For the text-containing cell, return its midpoint in [x, y] coordinate format. 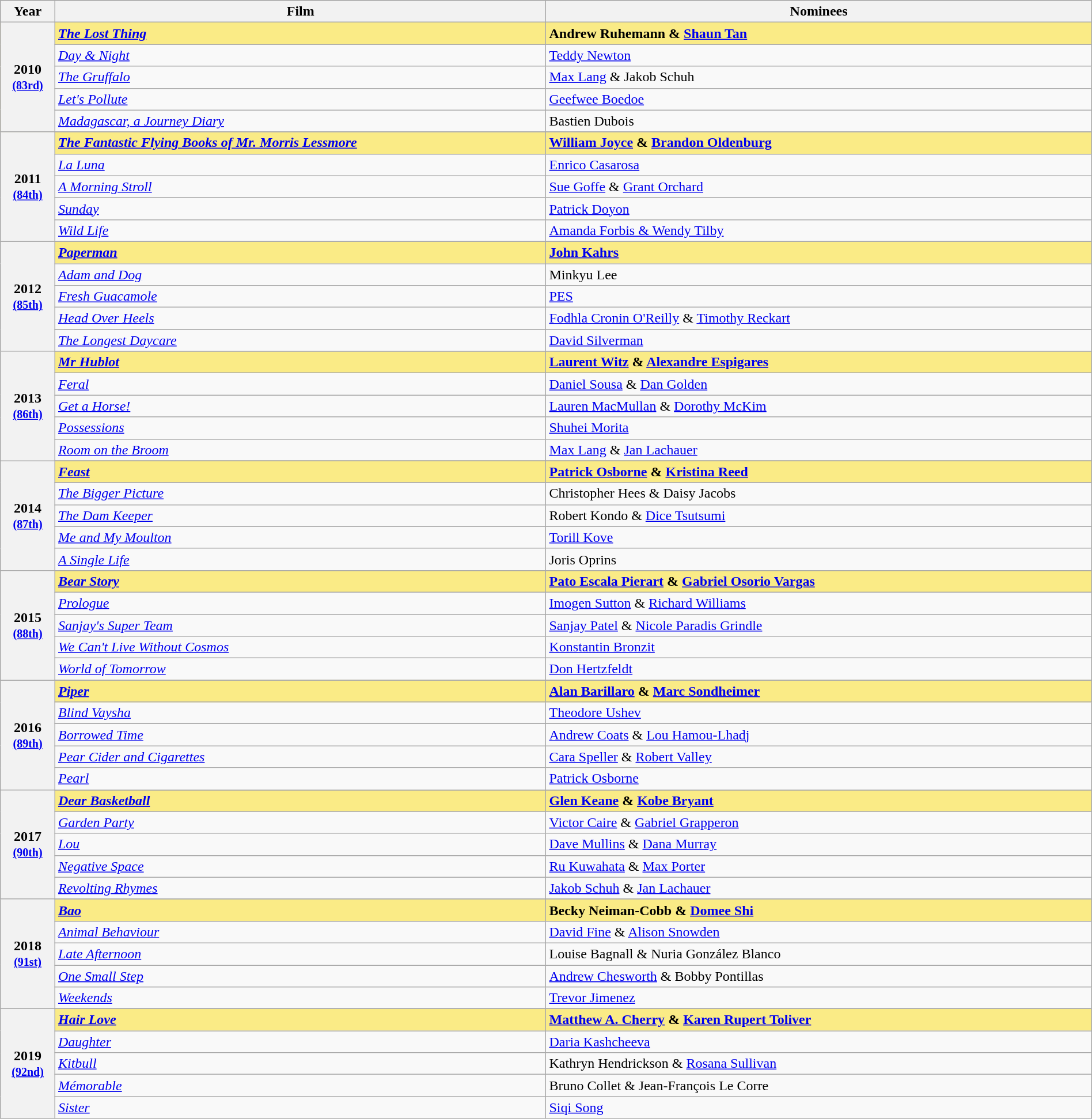
Don Hertzfeldt [819, 669]
Torill Kove [819, 537]
PES [819, 297]
2017(90th) [28, 844]
Garden Party [301, 822]
Jakob Schuh & Jan Lachauer [819, 888]
Siqi Song [819, 1107]
Patrick Doyon [819, 208]
Blind Vaysha [301, 713]
Sanjay's Super Team [301, 625]
2019(92nd) [28, 1064]
Dave Mullins & Dana Murray [819, 844]
Bastien Dubois [819, 121]
Bao [301, 910]
Madagascar, a Journey Diary [301, 121]
2010(83rd) [28, 77]
Trevor Jimenez [819, 998]
Becky Neiman-Cobb & Domee Shi [819, 910]
Louise Bagnall & Nuria González Blanco [819, 954]
The Longest Daycare [301, 340]
Victor Caire & Gabriel Grapperon [819, 822]
Late Afternoon [301, 954]
Andrew Ruhemann & Shaun Tan [819, 33]
Konstantin Bronzit [819, 647]
John Kahrs [819, 252]
Paperman [301, 252]
Fresh Guacamole [301, 297]
Sue Goffe & Grant Orchard [819, 187]
2013(86th) [28, 406]
Animal Behaviour [301, 932]
Let's Pollute [301, 99]
Sunday [301, 208]
Patrick Osborne [819, 779]
The Dam Keeper [301, 515]
The Fantastic Flying Books of Mr. Morris Lessmore [301, 143]
Me and My Moulton [301, 537]
Day & Night [301, 55]
Daria Kashcheeva [819, 1042]
The Bigger Picture [301, 494]
Negative Space [301, 866]
Enrico Casarosa [819, 165]
Amanda Forbis & Wendy Tilby [819, 230]
A Single Life [301, 559]
Nominees [819, 12]
Christopher Hees & Daisy Jacobs [819, 494]
David Fine & Alison Snowden [819, 932]
Borrowed Time [301, 735]
Kitbull [301, 1064]
Cara Speller & Robert Valley [819, 757]
Matthew A. Cherry & Karen Rupert Toliver [819, 1020]
Shuhei Morita [819, 428]
2011(84th) [28, 187]
La Luna [301, 165]
Daughter [301, 1042]
Ru Kuwahata & Max Porter [819, 866]
Patrick Osborne & Kristina Reed [819, 472]
Piper [301, 691]
One Small Step [301, 976]
Mr Hublot [301, 362]
Wild Life [301, 230]
Weekends [301, 998]
Sanjay Patel & Nicole Paradis Grindle [819, 625]
Andrew Chesworth & Bobby Pontillas [819, 976]
Head Over Heels [301, 318]
Teddy Newton [819, 55]
Pearl [301, 779]
Room on the Broom [301, 450]
Feast [301, 472]
Max Lang & Jakob Schuh [819, 77]
Pato Escala Pierart & Gabriel Osorio Vargas [819, 581]
2014(87th) [28, 515]
Minkyu Lee [819, 275]
Lauren MacMullan & Dorothy McKim [819, 406]
Laurent Witz & Alexandre Espigares [819, 362]
The Lost Thing [301, 33]
Year [28, 12]
Bruno Collet & Jean-François Le Corre [819, 1086]
Glen Keane & Kobe Bryant [819, 801]
Pear Cider and Cigarettes [301, 757]
William Joyce & Brandon Oldenburg [819, 143]
Film [301, 12]
2015(88th) [28, 625]
Possessions [301, 428]
Max Lang & Jan Lachauer [819, 450]
Fodhla Cronin O'Reilly & Timothy Reckart [819, 318]
Alan Barillaro & Marc Sondheimer [819, 691]
Robert Kondo & Dice Tsutsumi [819, 515]
Adam and Dog [301, 275]
Mémorable [301, 1086]
We Can't Live Without Cosmos [301, 647]
David Silverman [819, 340]
Joris Oprins [819, 559]
World of Tomorrow [301, 669]
Dear Basketball [301, 801]
A Morning Stroll [301, 187]
Imogen Sutton & Richard Williams [819, 603]
2018(91st) [28, 954]
The Gruffalo [301, 77]
Bear Story [301, 581]
Andrew Coats & Lou Hamou-Lhadj [819, 735]
Revolting Rhymes [301, 888]
Sister [301, 1107]
Kathryn Hendrickson & Rosana Sullivan [819, 1064]
2012(85th) [28, 296]
Daniel Sousa & Dan Golden [819, 384]
Hair Love [301, 1020]
Feral [301, 384]
Get a Horse! [301, 406]
Lou [301, 844]
Theodore Ushev [819, 713]
Geefwee Boedoe [819, 99]
Prologue [301, 603]
2016(89th) [28, 735]
